For the text-containing cell, return its midpoint in [X, Y] coordinate format. 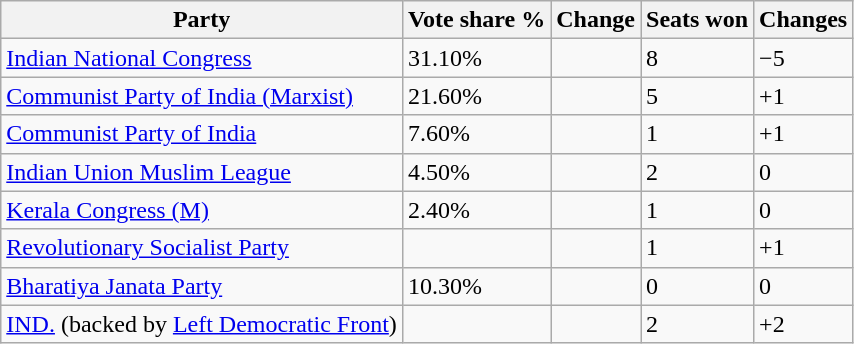
Change [596, 20]
Seats won [696, 20]
4.50% [476, 172]
10.30% [476, 286]
2.40% [476, 210]
21.60% [476, 96]
IND. (backed by Left Democratic Front) [202, 324]
−5 [804, 58]
Indian Union Muslim League [202, 172]
Indian National Congress [202, 58]
Changes [804, 20]
+2 [804, 324]
Kerala Congress (M) [202, 210]
8 [696, 58]
Party [202, 20]
31.10% [476, 58]
5 [696, 96]
7.60% [476, 134]
Communist Party of India (Marxist) [202, 96]
Bharatiya Janata Party [202, 286]
Communist Party of India [202, 134]
Revolutionary Socialist Party [202, 248]
Vote share % [476, 20]
